Scan for the cell matching the given text and deliver its [x, y] coordinate at center. 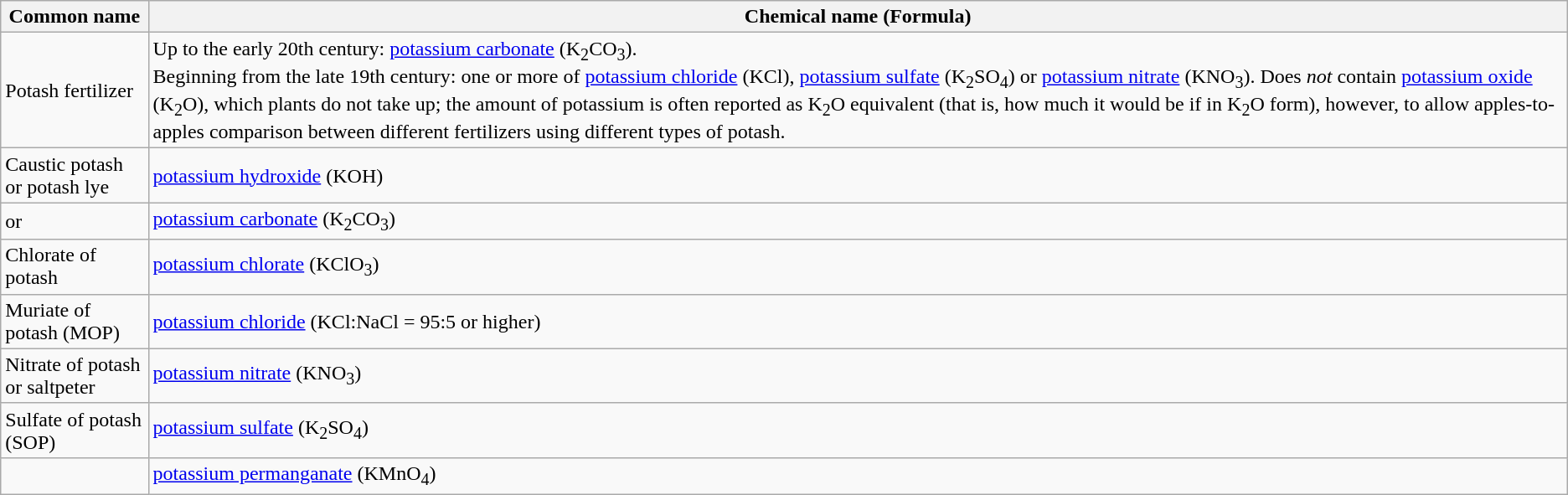
potassium permanganate (KMnO4) [858, 476]
Nitrate of potash or saltpeter [75, 375]
potassium chloride (KCl:NaCl = 95:5 or higher) [858, 322]
Common name [75, 17]
Potash fertilizer [75, 90]
Chlorate of potash [75, 266]
potassium chlorate (KClO3) [858, 266]
or [75, 221]
potassium hydroxide (KOH) [858, 176]
potassium sulfate (K2SO4) [858, 431]
potassium nitrate (KNO3) [858, 375]
Sulfate of potash (SOP) [75, 431]
Caustic potash or potash lye [75, 176]
Muriate of potash (MOP) [75, 322]
potassium carbonate (K2CO3) [858, 221]
Chemical name (Formula) [858, 17]
